Locate the cell with the specified text and output its (X, Y) center coordinate. 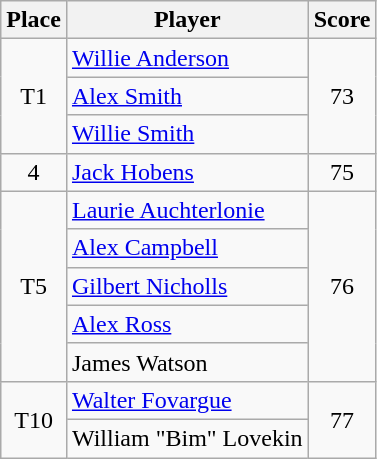
James Watson (187, 362)
77 (342, 419)
Score (342, 20)
4 (34, 172)
T1 (34, 96)
Willie Anderson (187, 58)
Walter Fovargue (187, 400)
Alex Smith (187, 96)
Laurie Auchterlonie (187, 210)
T5 (34, 286)
Alex Ross (187, 324)
Place (34, 20)
Jack Hobens (187, 172)
76 (342, 286)
73 (342, 96)
Gilbert Nicholls (187, 286)
Alex Campbell (187, 248)
T10 (34, 419)
William "Bim" Lovekin (187, 438)
Player (187, 20)
Willie Smith (187, 134)
75 (342, 172)
